For the text-containing cell, return its midpoint in (x, y) coordinate format. 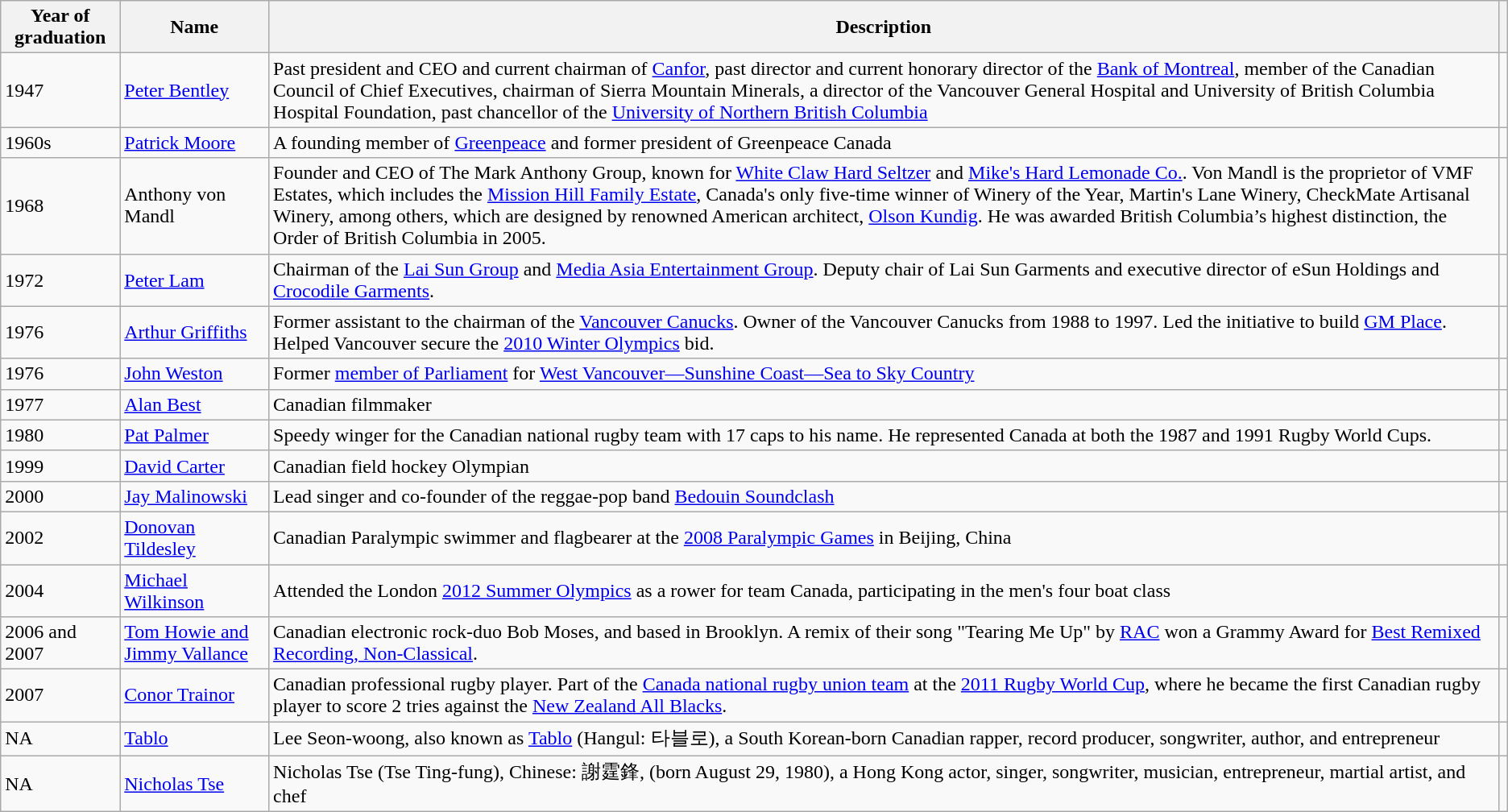
1977 (60, 404)
Lead singer and co-founder of the reggae-pop band Bedouin Soundclash (884, 496)
Attended the London 2012 Summer Olympics as a rower for team Canada, participating in the men's four boat class (884, 590)
2000 (60, 496)
Michael Wilkinson (195, 590)
Peter Bentley (195, 90)
Peter Lam (195, 280)
Pat Palmer (195, 435)
Conor Trainor (195, 696)
Tablo (195, 739)
David Carter (195, 466)
2002 (60, 538)
Year of graduation (60, 27)
1968 (60, 206)
Jay Malinowski (195, 496)
2006 and 2007 (60, 643)
Description (884, 27)
Canadian Paralympic swimmer and flagbearer at the 2008 Paralympic Games in Beijing, China (884, 538)
1999 (60, 466)
1980 (60, 435)
Donovan Tildesley (195, 538)
Canadian filmmaker (884, 404)
Anthony von Mandl (195, 206)
Lee Seon-woong, also known as Tablo (Hangul: 타블로), a South Korean-born Canadian rapper, record producer, songwriter, author, and entrepreneur (884, 739)
2007 (60, 696)
Nicholas Tse (195, 784)
2004 (60, 590)
Name (195, 27)
1972 (60, 280)
Arthur Griffiths (195, 332)
A founding member of Greenpeace and former president of Greenpeace Canada (884, 143)
Tom Howie and Jimmy Vallance (195, 643)
Patrick Moore (195, 143)
1947 (60, 90)
Canadian field hockey Olympian (884, 466)
Speedy winger for the Canadian national rugby team with 17 caps to his name. He represented Canada at both the 1987 and 1991 Rugby World Cups. (884, 435)
1960s (60, 143)
Alan Best (195, 404)
John Weston (195, 374)
Former member of Parliament for West Vancouver—Sunshine Coast—Sea to Sky Country (884, 374)
